Detect which cell encompasses the target text, then output its [x, y] center coordinate. 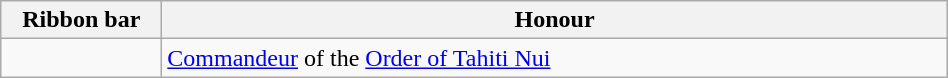
Honour [554, 20]
Ribbon bar [82, 20]
Commandeur of the Order of Tahiti Nui [554, 58]
